Detect which cell encompasses the target text, then output its [x, y] center coordinate. 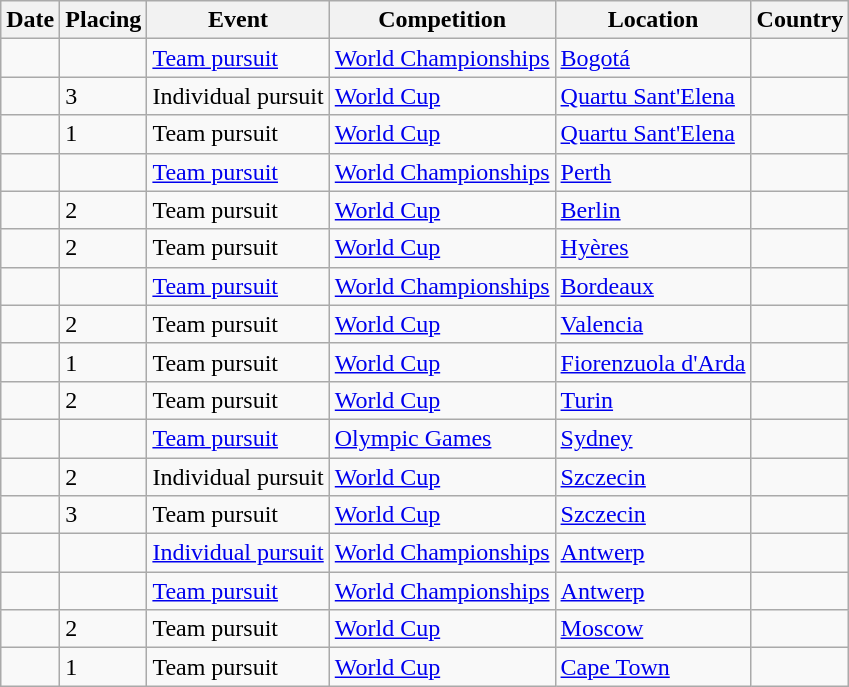
Competition [442, 20]
Valencia [653, 324]
Bordeaux [653, 286]
Berlin [653, 210]
Hyères [653, 248]
Sydney [653, 438]
Event [238, 20]
Perth [653, 172]
Date [30, 20]
Turin [653, 400]
Olympic Games [442, 438]
Placing [104, 20]
Fiorenzuola d'Arda [653, 362]
Cape Town [653, 667]
Country [800, 20]
Bogotá [653, 58]
Moscow [653, 629]
Location [653, 20]
